Return (X, Y) of the center of cell containing provided text 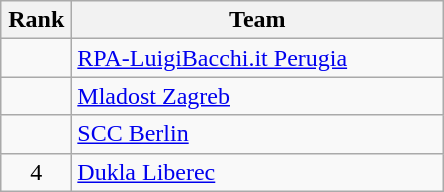
Team (258, 20)
Rank (36, 20)
4 (36, 172)
SCC Berlin (258, 134)
Mladost Zagreb (258, 96)
RPA-LuigiBacchi.it Perugia (258, 58)
Dukla Liberec (258, 172)
